Extract the [x, y] coordinate from the center of the cell holding the provided text.  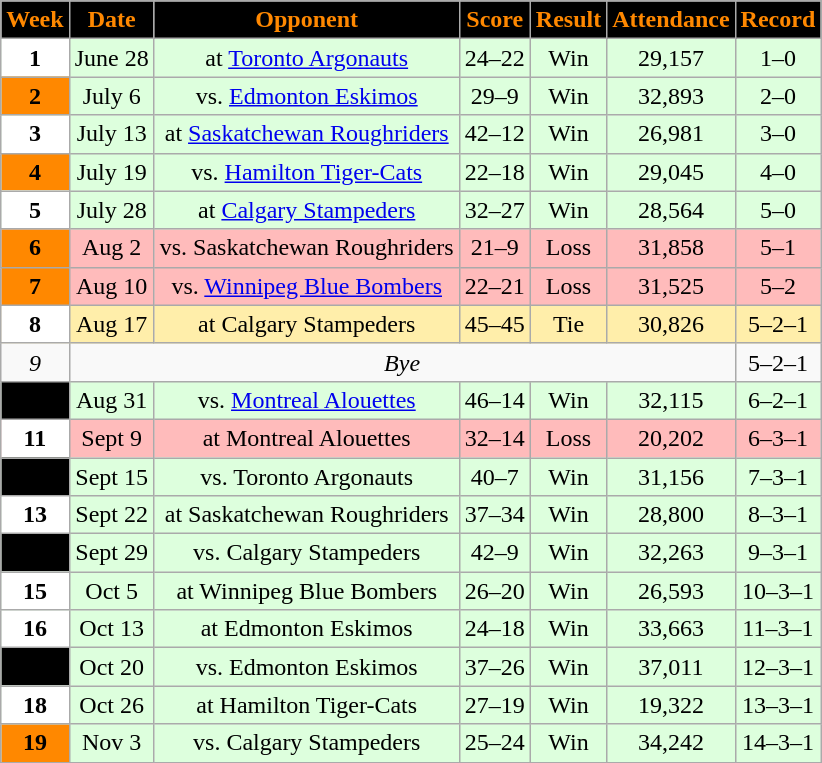
June 28 [112, 58]
Aug 10 [112, 286]
16 [35, 629]
at Winnipeg Blue Bombers [306, 591]
Tie [568, 324]
42–12 [494, 134]
Attendance [671, 20]
26,981 [671, 134]
10–3–1 [778, 591]
17 [35, 667]
3 [35, 134]
1–0 [778, 58]
5–0 [778, 210]
Aug 17 [112, 324]
27–19 [494, 705]
22–21 [494, 286]
4 [35, 172]
37–26 [494, 667]
2 [35, 96]
Bye [402, 362]
28,800 [671, 515]
29,045 [671, 172]
21–9 [494, 248]
July 6 [112, 96]
32,263 [671, 553]
7–3–1 [778, 477]
31,156 [671, 477]
6–3–1 [778, 438]
18 [35, 705]
46–14 [494, 400]
vs. Montreal Alouettes [306, 400]
Result [568, 20]
12–3–1 [778, 667]
Sept 22 [112, 515]
32–27 [494, 210]
Oct 20 [112, 667]
Aug 31 [112, 400]
6–2–1 [778, 400]
Oct 26 [112, 705]
4–0 [778, 172]
Aug 2 [112, 248]
Oct 5 [112, 591]
Oct 13 [112, 629]
vs. Hamilton Tiger-Cats [306, 172]
vs. Toronto Argonauts [306, 477]
45–45 [494, 324]
at Toronto Argonauts [306, 58]
14 [35, 553]
20,202 [671, 438]
14–3–1 [778, 743]
6 [35, 248]
25–24 [494, 743]
31,525 [671, 286]
3–0 [778, 134]
22–18 [494, 172]
9–3–1 [778, 553]
July 13 [112, 134]
11 [35, 438]
42–9 [494, 553]
32–14 [494, 438]
at Edmonton Eskimos [306, 629]
Score [494, 20]
32,893 [671, 96]
30,826 [671, 324]
10 [35, 400]
37–34 [494, 515]
1 [35, 58]
Week [35, 20]
24–22 [494, 58]
Nov 3 [112, 743]
at Hamilton Tiger-Cats [306, 705]
11–3–1 [778, 629]
32,115 [671, 400]
24–18 [494, 629]
Date [112, 20]
9 [35, 362]
vs. Winnipeg Blue Bombers [306, 286]
26,593 [671, 591]
Sept 9 [112, 438]
31,858 [671, 248]
Sept 29 [112, 553]
at Montreal Alouettes [306, 438]
34,242 [671, 743]
Record [778, 20]
29–9 [494, 96]
5 [35, 210]
15 [35, 591]
37,011 [671, 667]
8–3–1 [778, 515]
19,322 [671, 705]
13 [35, 515]
Opponent [306, 20]
29,157 [671, 58]
vs. Saskatchewan Roughriders [306, 248]
5–2 [778, 286]
13–3–1 [778, 705]
5–1 [778, 248]
19 [35, 743]
28,564 [671, 210]
July 28 [112, 210]
July 19 [112, 172]
33,663 [671, 629]
26–20 [494, 591]
8 [35, 324]
2–0 [778, 96]
40–7 [494, 477]
Sept 15 [112, 477]
12 [35, 477]
7 [35, 286]
